Detect which cell encompasses the target text, then output its (x, y) center coordinate. 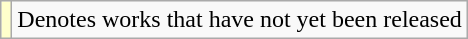
Denotes works that have not yet been released (240, 20)
